Output the (x, y) coordinate of the center of the cell containing the given text.  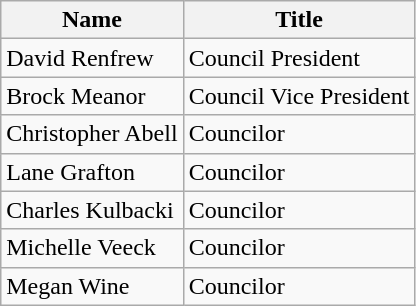
Lane Grafton (92, 172)
Christopher Abell (92, 134)
Megan Wine (92, 286)
Name (92, 20)
Council Vice President (299, 96)
Title (299, 20)
David Renfrew (92, 58)
Brock Meanor (92, 96)
Michelle Veeck (92, 248)
Charles Kulbacki (92, 210)
Council President (299, 58)
